Locate the cell with the specified text and output its (X, Y) center coordinate. 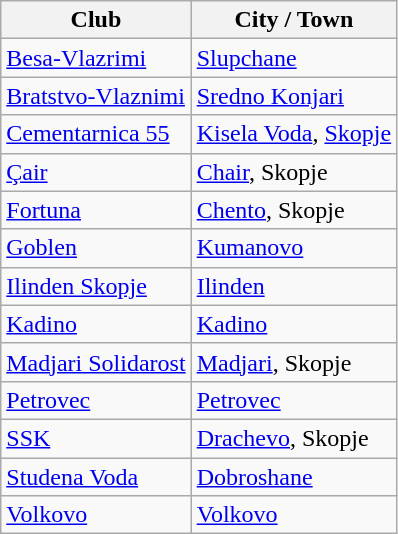
Chento, Skopje (294, 210)
Studena Voda (96, 477)
Çair (96, 172)
Kumanovo (294, 248)
Besa-Vlazrimi (96, 58)
Kisela Voda, Skopje (294, 134)
Club (96, 20)
Sredno Konjari (294, 96)
Madjari Solidarost (96, 362)
Cementarnica 55 (96, 134)
Chair, Skopje (294, 172)
City / Town (294, 20)
Goblen (96, 248)
Fortuna (96, 210)
Bratstvo-Vlaznimi (96, 96)
Madjari, Skopje (294, 362)
Ilinden (294, 286)
Slupchane (294, 58)
Dobroshane (294, 477)
Ilinden Skopje (96, 286)
Drachevo, Skopje (294, 438)
SSK (96, 438)
